Scan for the cell matching the given text and deliver its (X, Y) coordinate at center. 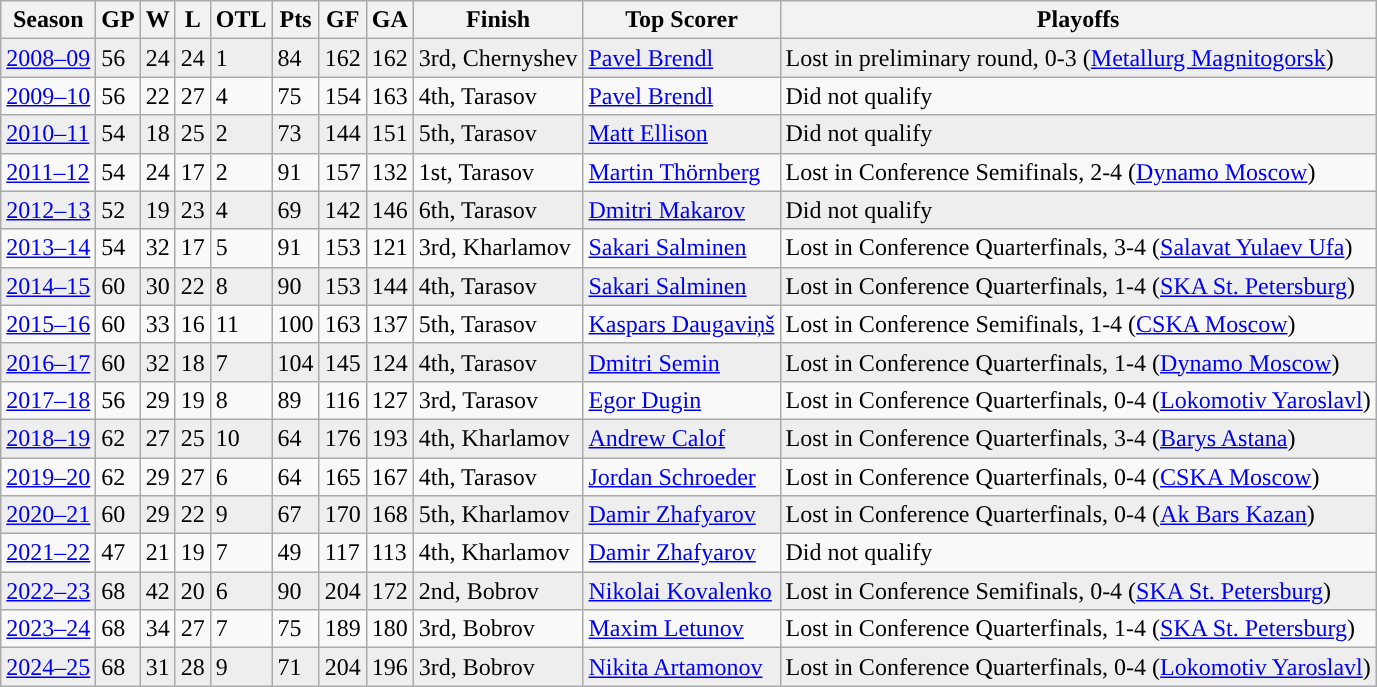
Lost in Conference Quarterfinals, 0-4 (CSKA Moscow) (1078, 477)
116 (342, 400)
2016–17 (48, 362)
Finish (498, 20)
2019–20 (48, 477)
145 (342, 362)
196 (390, 667)
Dmitri Semin (682, 362)
Lost in Conference Quarterfinals, 3-4 (Barys Astana) (1078, 438)
2017–18 (48, 400)
Nikolai Kovalenko (682, 591)
21 (158, 553)
30 (158, 286)
2nd, Bobrov (498, 591)
100 (296, 324)
Martin Thörnberg (682, 172)
20 (192, 591)
2023–24 (48, 629)
69 (296, 210)
Jordan Schroeder (682, 477)
142 (342, 210)
34 (158, 629)
1 (241, 58)
67 (296, 515)
47 (118, 553)
170 (342, 515)
2015–16 (48, 324)
165 (342, 477)
GA (390, 20)
132 (390, 172)
151 (390, 134)
168 (390, 515)
2013–14 (48, 248)
Lost in Conference Quarterfinals, 0-4 (Ak Bars Kazan) (1078, 515)
L (192, 20)
GP (118, 20)
23 (192, 210)
73 (296, 134)
3rd, Kharlamov (498, 248)
5 (241, 248)
117 (342, 553)
2008–09 (48, 58)
Lost in Conference Quarterfinals, 3-4 (Salavat Yulaev Ufa) (1078, 248)
2020–21 (48, 515)
W (158, 20)
3rd, Chernyshev (498, 58)
Egor Dugin (682, 400)
84 (296, 58)
3rd, Tarasov (498, 400)
Matt Ellison (682, 134)
Dmitri Makarov (682, 210)
127 (390, 400)
157 (342, 172)
Top Scorer (682, 20)
OTL (241, 20)
Lost in preliminary round, 0-3 (Metallurg Magnitogorsk) (1078, 58)
89 (296, 400)
2009–10 (48, 96)
2022–23 (48, 591)
113 (390, 553)
172 (390, 591)
121 (390, 248)
Pts (296, 20)
16 (192, 324)
193 (390, 438)
28 (192, 667)
52 (118, 210)
Lost in Conference Semifinals, 0-4 (SKA St. Petersburg) (1078, 591)
6th, Tarasov (498, 210)
104 (296, 362)
49 (296, 553)
11 (241, 324)
2011–12 (48, 172)
33 (158, 324)
2021–22 (48, 553)
137 (390, 324)
Nikita Artamonov (682, 667)
154 (342, 96)
176 (342, 438)
10 (241, 438)
Maxim Letunov (682, 629)
2014–15 (48, 286)
71 (296, 667)
Season (48, 20)
Andrew Calof (682, 438)
Lost in Conference Semifinals, 1-4 (CSKA Moscow) (1078, 324)
Kaspars Daugaviņš (682, 324)
2024–25 (48, 667)
167 (390, 477)
2018–19 (48, 438)
42 (158, 591)
Lost in Conference Semifinals, 2-4 (Dynamo Moscow) (1078, 172)
5th, Kharlamov (498, 515)
146 (390, 210)
124 (390, 362)
1st, Tarasov (498, 172)
2012–13 (48, 210)
189 (342, 629)
Lost in Conference Quarterfinals, 1-4 (Dynamo Moscow) (1078, 362)
31 (158, 667)
2010–11 (48, 134)
Playoffs (1078, 20)
180 (390, 629)
GF (342, 20)
